Detect which cell encompasses the target text, then output its (x, y) center coordinate. 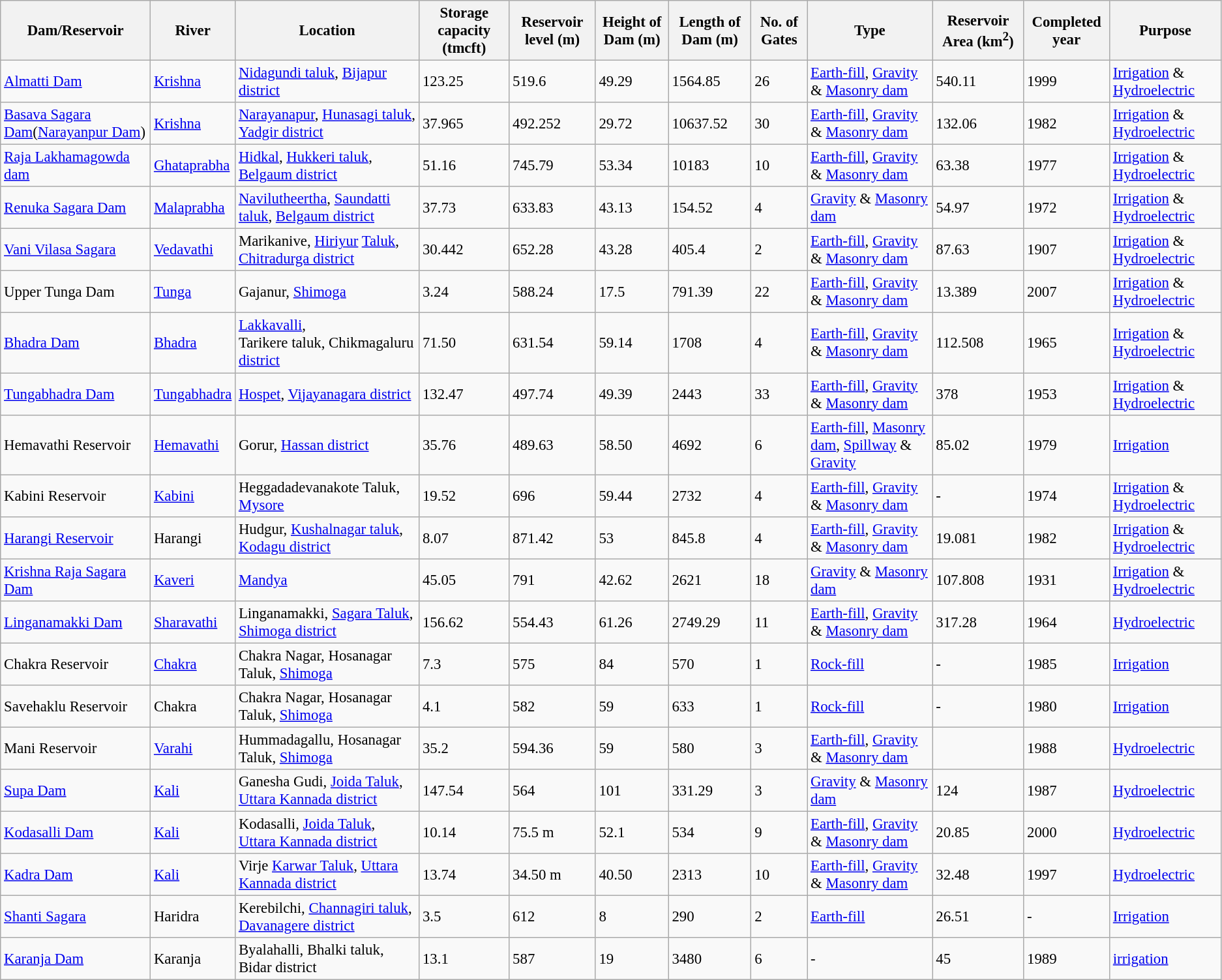
107.808 (978, 580)
19.081 (978, 537)
Reservoir Area (km2) (978, 31)
845.8 (709, 537)
85.02 (978, 445)
580 (709, 749)
45.05 (464, 580)
1564.85 (709, 82)
Kabini (193, 496)
30 (779, 124)
554.43 (552, 622)
River (193, 31)
3.24 (464, 292)
290 (709, 917)
1708 (709, 343)
37.965 (464, 124)
Krishna Raja Sagara Dam (76, 580)
1980 (1067, 707)
87.63 (978, 250)
112.508 (978, 343)
3.5 (464, 917)
42.62 (632, 580)
Hemavathi Reservoir (76, 445)
Location (327, 31)
26.51 (978, 917)
Kaveri (193, 580)
32.48 (978, 875)
489.63 (552, 445)
84 (632, 664)
2732 (709, 496)
13.74 (464, 875)
Renuka Sagara Dam (76, 207)
Storage capacity (tmcft) (464, 31)
1965 (1067, 343)
59.44 (632, 496)
405.4 (709, 250)
1977 (1067, 166)
582 (552, 707)
1988 (1067, 749)
540.11 (978, 82)
53.34 (632, 166)
871.42 (552, 537)
75.5 m (552, 833)
61.26 (632, 622)
1987 (1067, 790)
Mani Reservoir (76, 749)
1931 (1067, 580)
33 (779, 394)
Navilutheertha, Saundatti taluk, Belgaum district (327, 207)
1972 (1067, 207)
53 (632, 537)
Gorur, Hassan district (327, 445)
Hemavathi (193, 445)
696 (552, 496)
791 (552, 580)
Bhadra Dam (76, 343)
1999 (1067, 82)
101 (632, 790)
631.54 (552, 343)
156.62 (464, 622)
Malaprabha (193, 207)
26 (779, 82)
2749.29 (709, 622)
71.50 (464, 343)
3480 (709, 958)
11 (779, 622)
2007 (1067, 292)
Vani Vilasa Sagara (76, 250)
Gajanur, Shimoga (327, 292)
Linganamakki Dam (76, 622)
612 (552, 917)
43.13 (632, 207)
Ganesha Gudi, Joida Taluk, Uttara Kannada district (327, 790)
63.38 (978, 166)
Supa Dam (76, 790)
Reservoir level (m) (552, 31)
Upper Tunga Dam (76, 292)
633 (709, 707)
519.6 (552, 82)
2313 (709, 875)
378 (978, 394)
10.14 (464, 833)
Virje Karwar Taluk, Uttara Kannada district (327, 875)
791.39 (709, 292)
Lakkavalli,Tarikere taluk, Chikmagaluru district (327, 343)
Kodasalli, Joida Taluk, Uttara Kannada district (327, 833)
8.07 (464, 537)
Marikanive, Hiriyur Taluk, Chitradurga district (327, 250)
587 (552, 958)
40.50 (632, 875)
497.74 (552, 394)
745.79 (552, 166)
9 (779, 833)
594.36 (552, 749)
154.52 (709, 207)
19 (632, 958)
irrigation (1165, 958)
2443 (709, 394)
Sharavathi (193, 622)
492.252 (552, 124)
147.54 (464, 790)
Karanja (193, 958)
Kodasalli Dam (76, 833)
Earth-fill, Masonry dam, Spillway & Gravity (870, 445)
123.25 (464, 82)
Hospet, Vijayanagara district (327, 394)
1989 (1067, 958)
Hummadagallu, Hosanagar Taluk, Shimoga (327, 749)
Ghataprabha (193, 166)
Narayanapur, Hunasagi taluk, Yadgir district (327, 124)
1979 (1067, 445)
13.389 (978, 292)
30.442 (464, 250)
588.24 (552, 292)
570 (709, 664)
58.50 (632, 445)
652.28 (552, 250)
Hidkal, Hukkeri taluk, Belgaum district (327, 166)
No. of Gates (779, 31)
10183 (709, 166)
124 (978, 790)
1907 (1067, 250)
Karanja Dam (76, 958)
331.29 (709, 790)
Kerebilchi, Channagiri taluk, Davanagere district (327, 917)
13.1 (464, 958)
Raja Lakhamagowda dam (76, 166)
Heggadadevanakote Taluk, Mysore (327, 496)
19.52 (464, 496)
29.72 (632, 124)
17.5 (632, 292)
Hudgur, Kushalnagar taluk, Kodagu district (327, 537)
Completed year (1067, 31)
18 (779, 580)
Tungabhadra (193, 394)
20.85 (978, 833)
534 (709, 833)
132.47 (464, 394)
Tungabhadra Dam (76, 394)
Shanti Sagara (76, 917)
34.50 m (552, 875)
8 (632, 917)
Linganamakki, Sagara Taluk, Shimoga district (327, 622)
633.83 (552, 207)
1985 (1067, 664)
10637.52 (709, 124)
2000 (1067, 833)
Almatti Dam (76, 82)
317.28 (978, 622)
1974 (1067, 496)
Mandya (327, 580)
49.29 (632, 82)
1997 (1067, 875)
Haridra (193, 917)
4.1 (464, 707)
1953 (1067, 394)
2621 (709, 580)
43.28 (632, 250)
564 (552, 790)
Byalahalli, Bhalki taluk, Bidar district (327, 958)
35.76 (464, 445)
Savehaklu Reservoir (76, 707)
Harangi Reservoir (76, 537)
Earth-fill (870, 917)
37.73 (464, 207)
51.16 (464, 166)
Bhadra (193, 343)
52.1 (632, 833)
45 (978, 958)
59.14 (632, 343)
Kabini Reservoir (76, 496)
Type (870, 31)
Vedavathi (193, 250)
Length of Dam (m) (709, 31)
54.97 (978, 207)
Harangi (193, 537)
Dam/Reservoir (76, 31)
Tunga (193, 292)
4692 (709, 445)
Chakra Reservoir (76, 664)
7.3 (464, 664)
22 (779, 292)
35.2 (464, 749)
Nidagundi taluk, Bijapur district (327, 82)
1964 (1067, 622)
Height of Dam (m) (632, 31)
Purpose (1165, 31)
132.06 (978, 124)
Varahi (193, 749)
Basava Sagara Dam(Narayanpur Dam) (76, 124)
49.39 (632, 394)
Kadra Dam (76, 875)
575 (552, 664)
